Locate the cell with the specified text and output its [X, Y] center coordinate. 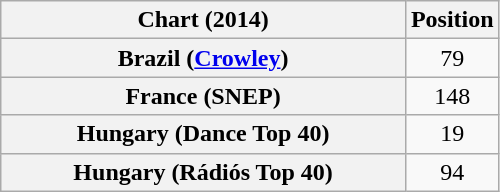
Position [452, 20]
Brazil (Crowley) [204, 58]
94 [452, 172]
France (SNEP) [204, 96]
79 [452, 58]
Chart (2014) [204, 20]
148 [452, 96]
Hungary (Dance Top 40) [204, 134]
Hungary (Rádiós Top 40) [204, 172]
19 [452, 134]
